Search for the cell housing the specified text and yield its [X, Y] center coordinate. 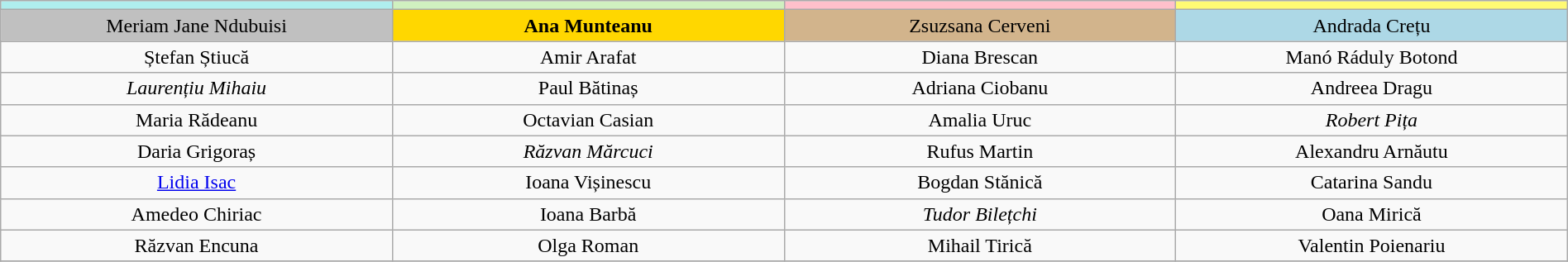
Amalia Uruc [980, 120]
Bogdan Stănică [980, 183]
Amir Arafat [588, 57]
Diana Brescan [980, 57]
Oana Mirică [1372, 214]
Amedeo Chiriac [197, 214]
Paul Bătinaș [588, 88]
Maria Rădeanu [197, 120]
Daria Grigoraș [197, 151]
Alexandru Arnăutu [1372, 151]
Valentin Poienariu [1372, 245]
Olga Roman [588, 245]
Lidia Isac [197, 183]
Zsuzsana Cerveni [980, 26]
Ana Munteanu [588, 26]
Adriana Ciobanu [980, 88]
Tudor Bilețchi [980, 214]
Catarina Sandu [1372, 183]
Mihail Tirică [980, 245]
Răzvan Encuna [197, 245]
Ștefan Știucă [197, 57]
Andreea Dragu [1372, 88]
Răzvan Mărcuci [588, 151]
Ioana Barbă [588, 214]
Octavian Casian [588, 120]
Laurențiu Mihaiu [197, 88]
Andrada Crețu [1372, 26]
Ioana Vișinescu [588, 183]
Meriam Jane Ndubuisi [197, 26]
Rufus Martin [980, 151]
Manó Ráduly Botond [1372, 57]
Robert Pița [1372, 120]
